Determine the [X, Y] coordinate at the center of the cell enclosing the given text.  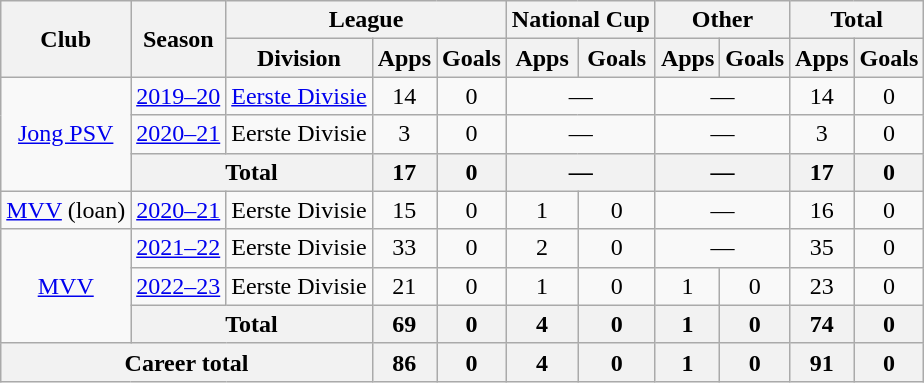
2 [542, 248]
69 [404, 324]
74 [822, 324]
MVV [66, 286]
2021–22 [178, 248]
Other [722, 20]
16 [822, 210]
86 [404, 362]
Club [66, 39]
33 [404, 248]
Jong PSV [66, 134]
National Cup [580, 20]
23 [822, 286]
League [366, 20]
21 [404, 286]
35 [822, 248]
15 [404, 210]
Division [299, 58]
MVV (loan) [66, 210]
91 [822, 362]
Career total [186, 362]
2022–23 [178, 286]
2019–20 [178, 96]
Season [178, 39]
